Return [x, y] of the center of cell containing provided text 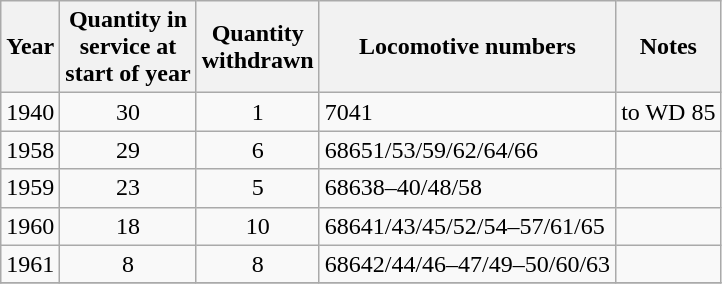
to WD 85 [668, 112]
1961 [30, 264]
Year [30, 47]
1 [258, 112]
18 [128, 226]
68641/43/45/52/54–57/61/65 [467, 226]
30 [128, 112]
68651/53/59/62/64/66 [467, 150]
1958 [30, 150]
5 [258, 188]
29 [128, 150]
23 [128, 188]
10 [258, 226]
7041 [467, 112]
Notes [668, 47]
1940 [30, 112]
1959 [30, 188]
6 [258, 150]
Quantity inservice atstart of year [128, 47]
68642/44/46–47/49–50/60/63 [467, 264]
Locomotive numbers [467, 47]
68638–40/48/58 [467, 188]
Quantitywithdrawn [258, 47]
1960 [30, 226]
